Detect which cell encompasses the target text, then output its [X, Y] center coordinate. 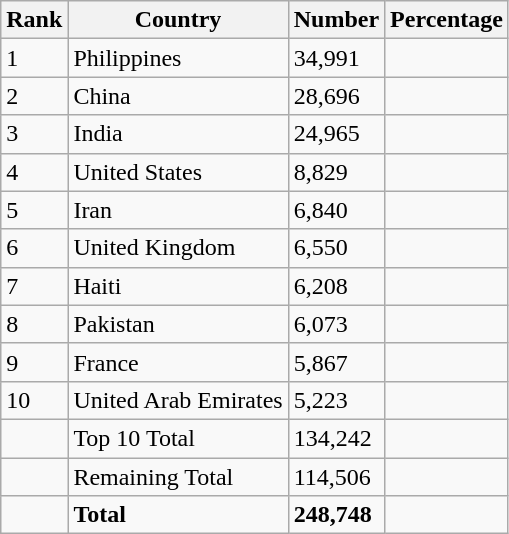
Total [178, 515]
28,696 [336, 96]
5,867 [336, 362]
Rank [34, 20]
34,991 [336, 58]
Philippines [178, 58]
Remaining Total [178, 477]
6,840 [336, 210]
Country [178, 20]
3 [34, 134]
United Arab Emirates [178, 400]
United States [178, 172]
France [178, 362]
1 [34, 58]
4 [34, 172]
248,748 [336, 515]
8 [34, 324]
2 [34, 96]
Pakistan [178, 324]
134,242 [336, 438]
6 [34, 248]
Top 10 Total [178, 438]
India [178, 134]
24,965 [336, 134]
Number [336, 20]
5,223 [336, 400]
Iran [178, 210]
8,829 [336, 172]
10 [34, 400]
6,550 [336, 248]
114,506 [336, 477]
Haiti [178, 286]
7 [34, 286]
6,208 [336, 286]
9 [34, 362]
United Kingdom [178, 248]
5 [34, 210]
Percentage [447, 20]
China [178, 96]
6,073 [336, 324]
